Find where the given text appears and provide that cell's center as [X, Y] coordinate. 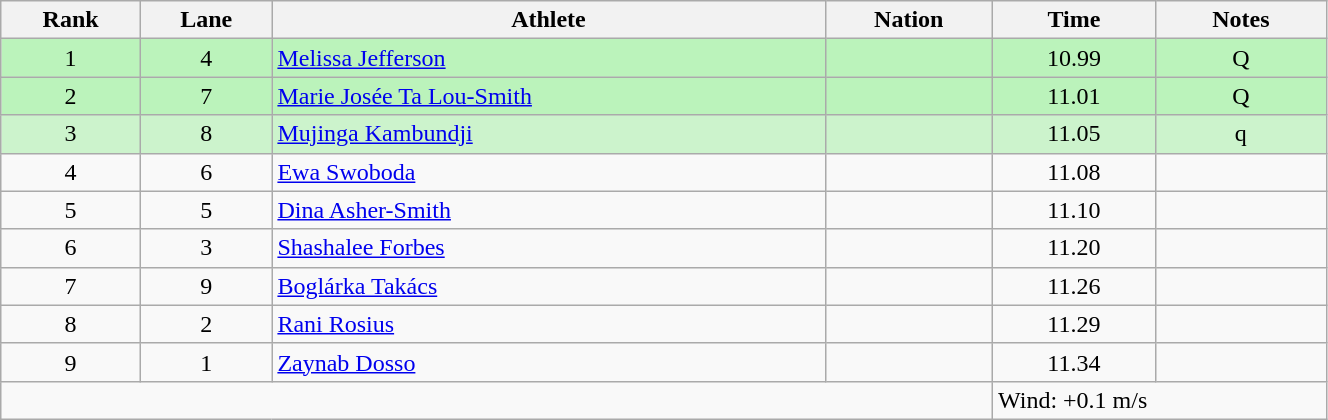
Ewa Swoboda [548, 172]
10.99 [1074, 58]
Rank [71, 20]
Boglárka Takács [548, 286]
Melissa Jefferson [548, 58]
11.26 [1074, 286]
Dina Asher-Smith [548, 210]
Nation [908, 20]
Notes [1240, 20]
11.08 [1074, 172]
11.05 [1074, 134]
Rani Rosius [548, 324]
Athlete [548, 20]
11.01 [1074, 96]
Lane [206, 20]
Mujinga Kambundji [548, 134]
11.34 [1074, 362]
11.20 [1074, 248]
Marie Josée Ta Lou-Smith [548, 96]
Shashalee Forbes [548, 248]
Time [1074, 20]
Wind: +0.1 m/s [1160, 400]
q [1240, 134]
11.29 [1074, 324]
Zaynab Dosso [548, 362]
11.10 [1074, 210]
